Locate the cell with the specified text and output its [X, Y] center coordinate. 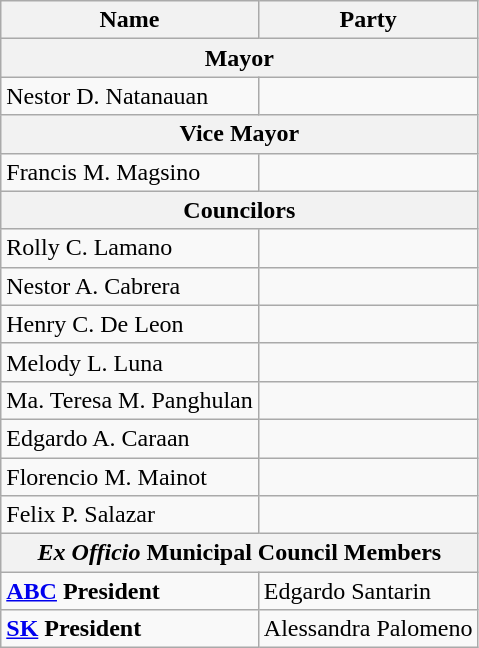
Alessandra Palomeno [368, 629]
Edgardo A. Caraan [130, 438]
Rolly C. Lamano [130, 248]
Henry C. De Leon [130, 324]
Edgardo Santarin [368, 591]
Florencio M. Mainot [130, 477]
Francis M. Magsino [130, 172]
Felix P. Salazar [130, 515]
Melody L. Luna [130, 362]
Vice Mayor [240, 134]
Councilors [240, 210]
Mayor [240, 58]
Party [368, 20]
SK President [130, 629]
Nestor D. Natanauan [130, 96]
Name [130, 20]
Ma. Teresa M. Panghulan [130, 400]
Ex Officio Municipal Council Members [240, 553]
ABC President [130, 591]
Nestor A. Cabrera [130, 286]
